For the text-containing cell, return its midpoint in [x, y] coordinate format. 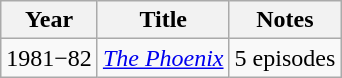
The Phoenix [163, 58]
1981−82 [50, 58]
Notes [285, 20]
Year [50, 20]
5 episodes [285, 58]
Title [163, 20]
